Identify which cell holds the provided text, then report its [x, y] central coordinate. 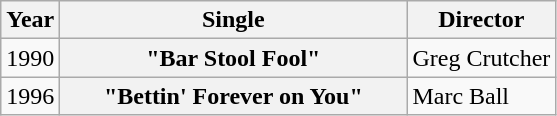
Director [482, 20]
1996 [30, 96]
"Bar Stool Fool" [234, 58]
"Bettin' Forever on You" [234, 96]
1990 [30, 58]
Year [30, 20]
Single [234, 20]
Marc Ball [482, 96]
Greg Crutcher [482, 58]
